Return the (X, Y) coordinate for the center point of the cell that contains the specified text.  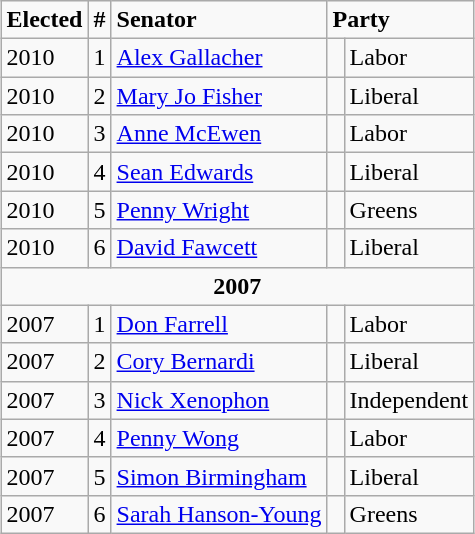
Simon Birmingham (219, 476)
Mary Jo Fisher (219, 96)
Alex Gallacher (219, 58)
Penny Wright (219, 210)
Anne McEwen (219, 134)
Independent (409, 400)
Don Farrell (219, 324)
Elected (44, 20)
Penny Wong (219, 438)
Sean Edwards (219, 172)
Sarah Hanson-Young (219, 514)
Party (400, 20)
# (100, 20)
Nick Xenophon (219, 400)
David Fawcett (219, 248)
Cory Bernardi (219, 362)
Senator (219, 20)
